Return [X, Y] of the center of cell containing provided text 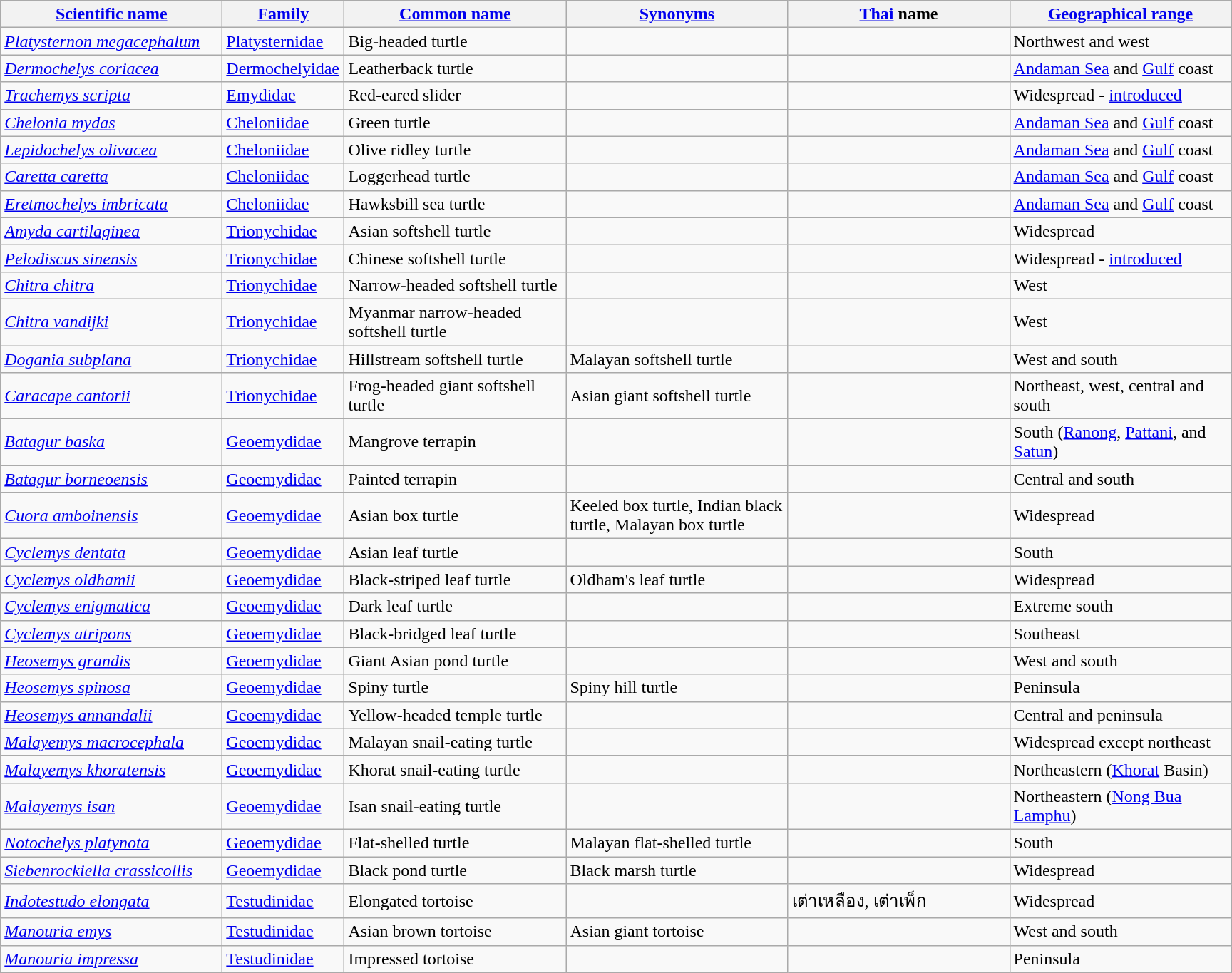
Extreme south [1121, 607]
Synonyms [677, 14]
Common name [455, 14]
Black-bridged leaf turtle [455, 634]
Pelodiscus sinensis [111, 258]
Isan snail-eating turtle [455, 805]
Asian box turtle [455, 516]
Southeast [1121, 634]
Cyclemys oldhamii [111, 580]
Asian leaf turtle [455, 552]
Dark leaf turtle [455, 607]
Olive ridley turtle [455, 150]
Malayan softshell turtle [677, 359]
Spiny turtle [455, 688]
Lepidochelys olivacea [111, 150]
Red-eared slider [455, 96]
Northeastern (Khorat Basin) [1121, 769]
Dermochelys coriacea [111, 68]
Loggerhead turtle [455, 177]
Manouria impressa [111, 959]
Platysternon megacephalum [111, 41]
Central and peninsula [1121, 715]
Oldham's leaf turtle [677, 580]
Malayemys macrocephala [111, 742]
Khorat snail-eating turtle [455, 769]
Thai name [898, 14]
Northeastern (Nong Bua Lamphu) [1121, 805]
Asian giant tortoise [677, 932]
เต่าเหลือง, เต่าเพ็ก [898, 901]
Siebenrockiella crassicollis [111, 870]
Spiny hill turtle [677, 688]
Frog-headed giant softshell turtle [455, 396]
South (Ranong, Pattani, and Satun) [1121, 442]
Giant Asian pond turtle [455, 661]
Geographical range [1121, 14]
Mangrove terrapin [455, 442]
Black marsh turtle [677, 870]
Heosemys annandalii [111, 715]
Green turtle [455, 123]
Cyclemys enigmatica [111, 607]
Cuora amboinensis [111, 516]
Central and south [1121, 479]
Northwest and west [1121, 41]
Black pond turtle [455, 870]
Flat-shelled turtle [455, 843]
Hillstream softshell turtle [455, 359]
Malayan snail-eating turtle [455, 742]
Asian giant softshell turtle [677, 396]
Chitra vandijki [111, 322]
Northeast, west, central and south [1121, 396]
Chitra chitra [111, 285]
Scientific name [111, 14]
Big-headed turtle [455, 41]
Heosemys grandis [111, 661]
Black-striped leaf turtle [455, 580]
Malayemys isan [111, 805]
Family [284, 14]
Batagur borneoensis [111, 479]
Yellow-headed temple turtle [455, 715]
Elongated tortoise [455, 901]
Leatherback turtle [455, 68]
Caretta caretta [111, 177]
Myanmar narrow-headed softshell turtle [455, 322]
Impressed tortoise [455, 959]
Manouria emys [111, 932]
Cyclemys dentata [111, 552]
Cyclemys atripons [111, 634]
Amyda cartilaginea [111, 231]
Dogania subplana [111, 359]
Trachemys scripta [111, 96]
Widespread except northeast [1121, 742]
Painted terrapin [455, 479]
Dermochelyidae [284, 68]
Notochelys platynota [111, 843]
Emydidae [284, 96]
Platysternidae [284, 41]
Asian brown tortoise [455, 932]
Chinese softshell turtle [455, 258]
Chelonia mydas [111, 123]
Asian softshell turtle [455, 231]
Narrow-headed softshell turtle [455, 285]
Caracape cantorii [111, 396]
Keeled box turtle, Indian black turtle, Malayan box turtle [677, 516]
Malayemys khoratensis [111, 769]
Malayan flat-shelled turtle [677, 843]
Hawksbill sea turtle [455, 204]
Batagur baska [111, 442]
Indotestudo elongata [111, 901]
Eretmochelys imbricata [111, 204]
Heosemys spinosa [111, 688]
